Search for the cell housing the specified text and yield its (X, Y) center coordinate. 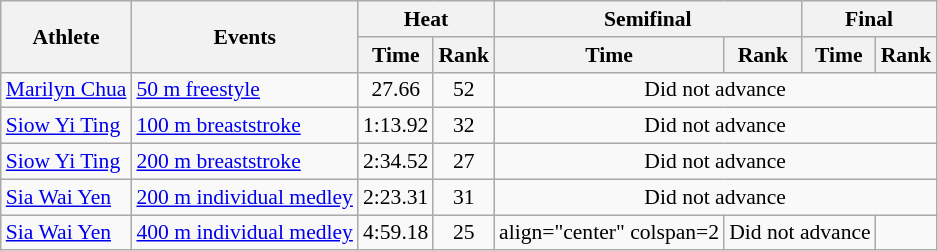
32 (464, 126)
200 m breaststroke (244, 162)
100 m breaststroke (244, 126)
Heat (426, 19)
50 m freestyle (244, 90)
27 (464, 162)
400 m individual medley (244, 233)
Semifinal (648, 19)
25 (464, 233)
Athlete (66, 36)
Marilyn Chua (66, 90)
2:34.52 (396, 162)
27.66 (396, 90)
52 (464, 90)
2:23.31 (396, 197)
Final (870, 19)
align="center" colspan=2 (609, 233)
1:13.92 (396, 126)
200 m individual medley (244, 197)
Events (244, 36)
4:59.18 (396, 233)
31 (464, 197)
